Provide the (x, y) coordinate of the cell's center where the given text is located.  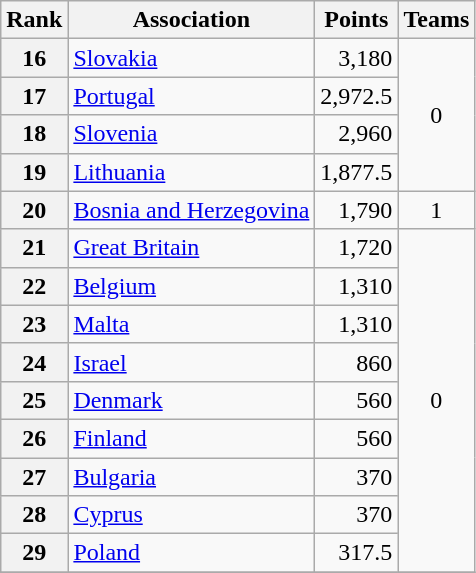
29 (34, 553)
Teams (436, 20)
Israel (192, 362)
1,720 (356, 248)
19 (34, 172)
18 (34, 134)
20 (34, 210)
Association (192, 20)
Malta (192, 324)
1,877.5 (356, 172)
25 (34, 400)
22 (34, 286)
Bosnia and Herzegovina (192, 210)
17 (34, 96)
Great Britain (192, 248)
23 (34, 324)
27 (34, 477)
Poland (192, 553)
Bulgaria (192, 477)
Slovenia (192, 134)
Finland (192, 438)
1 (436, 210)
1,790 (356, 210)
Denmark (192, 400)
26 (34, 438)
2,960 (356, 134)
Points (356, 20)
Rank (34, 20)
Portugal (192, 96)
317.5 (356, 553)
Cyprus (192, 515)
Slovakia (192, 58)
Belgium (192, 286)
Lithuania (192, 172)
2,972.5 (356, 96)
21 (34, 248)
24 (34, 362)
16 (34, 58)
860 (356, 362)
3,180 (356, 58)
28 (34, 515)
